Find where the given text appears and provide that cell's center as (x, y) coordinate. 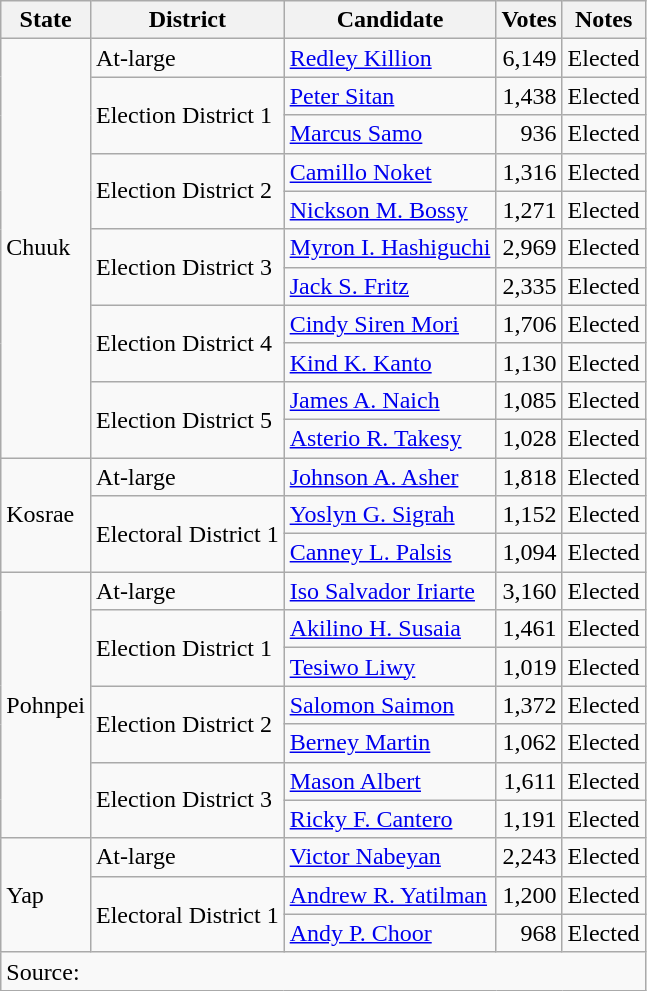
1,028 (529, 438)
Peter Sitan (390, 96)
1,706 (529, 324)
Cindy Siren Mori (390, 324)
3,160 (529, 591)
1,271 (529, 210)
Yap (46, 895)
1,461 (529, 629)
Asterio R. Takesy (390, 438)
Redley Killion (390, 58)
Salomon Saimon (390, 705)
Notes (604, 20)
Chuuk (46, 248)
Kosrae (46, 515)
Votes (529, 20)
1,316 (529, 172)
Victor Nabeyan (390, 857)
Election District 5 (187, 419)
Iso Salvador Iriarte (390, 591)
2,243 (529, 857)
Akilino H. Susaia (390, 629)
Nickson M. Bossy (390, 210)
Johnson A. Asher (390, 477)
Source: (323, 971)
Camillo Noket (390, 172)
1,094 (529, 553)
State (46, 20)
Yoslyn G. Sigrah (390, 515)
Berney Martin (390, 743)
1,372 (529, 705)
Mason Albert (390, 781)
James A. Naich (390, 400)
968 (529, 933)
1,085 (529, 400)
Pohnpei (46, 705)
District (187, 20)
Myron I. Hashiguchi (390, 248)
Kind K. Kanto (390, 362)
1,191 (529, 819)
1,062 (529, 743)
1,152 (529, 515)
Candidate (390, 20)
1,130 (529, 362)
Election District 4 (187, 343)
1,019 (529, 667)
2,969 (529, 248)
1,611 (529, 781)
2,335 (529, 286)
1,200 (529, 895)
936 (529, 134)
Andy P. Choor (390, 933)
1,818 (529, 477)
Tesiwo Liwy (390, 667)
Andrew R. Yatilman (390, 895)
Marcus Samo (390, 134)
Ricky F. Cantero (390, 819)
Jack S. Fritz (390, 286)
1,438 (529, 96)
6,149 (529, 58)
Canney L. Palsis (390, 553)
